Return [X, Y] of the center of cell containing provided text 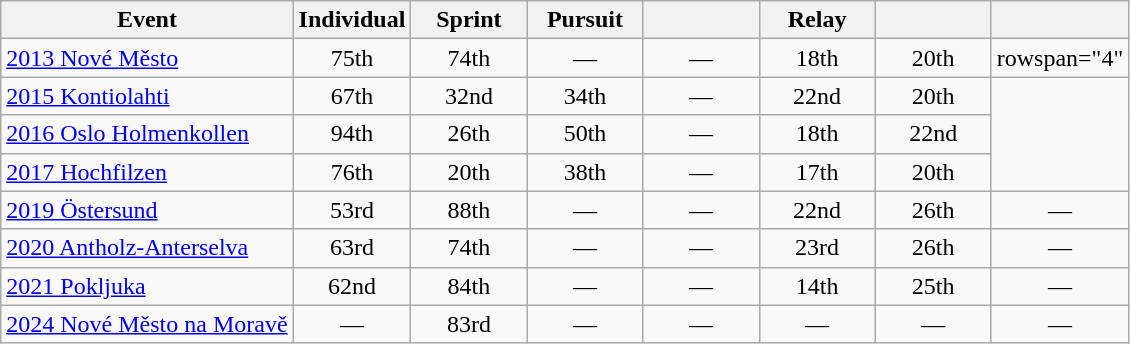
32nd [469, 96]
2020 Antholz-Anterselva [147, 248]
53rd [352, 210]
rowspan="4" [1060, 58]
2021 Pokljuka [147, 286]
Relay [817, 20]
83rd [469, 324]
Sprint [469, 20]
2019 Östersund [147, 210]
67th [352, 96]
62nd [352, 286]
14th [817, 286]
88th [469, 210]
2024 Nové Město na Moravě [147, 324]
50th [585, 134]
76th [352, 172]
2016 Oslo Holmenkollen [147, 134]
34th [585, 96]
17th [817, 172]
Pursuit [585, 20]
84th [469, 286]
63rd [352, 248]
2015 Kontiolahti [147, 96]
Event [147, 20]
Individual [352, 20]
2017 Hochfilzen [147, 172]
38th [585, 172]
25th [933, 286]
94th [352, 134]
2013 Nové Město [147, 58]
75th [352, 58]
23rd [817, 248]
